Pinpoint the cell where the given text exists, returning its (x, y) midpoint coordinate. 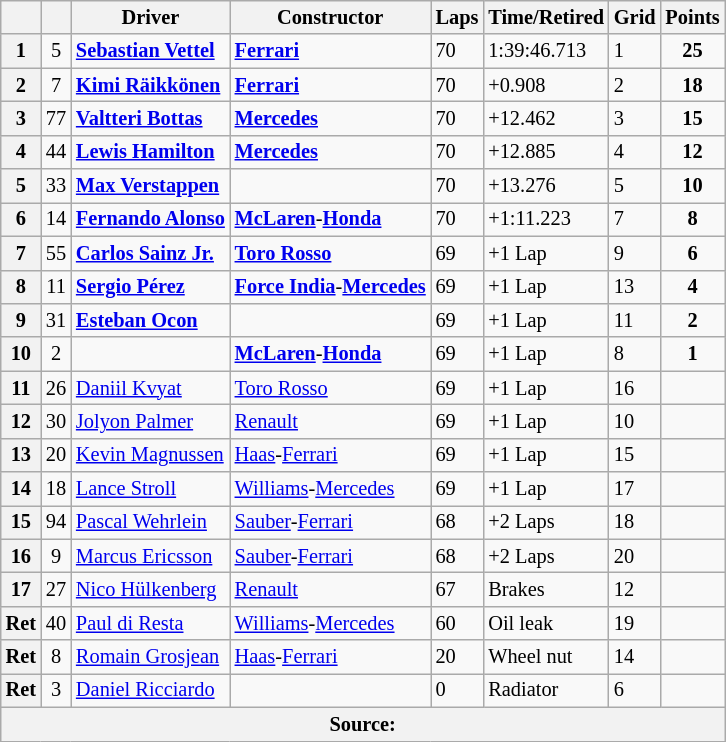
Nico Hülkenberg (150, 589)
60 (458, 623)
Sebastian Vettel (150, 51)
Pascal Wehrlein (150, 522)
Daniil Kvyat (150, 388)
+0.908 (546, 85)
33 (56, 186)
67 (458, 589)
Paul di Resta (150, 623)
Marcus Ericsson (150, 556)
Brakes (546, 589)
Daniel Ricciardo (150, 690)
25 (692, 51)
+12.462 (546, 118)
44 (56, 152)
Lewis Hamilton (150, 152)
Oil leak (546, 623)
Jolyon Palmer (150, 421)
19 (635, 623)
Carlos Sainz Jr. (150, 253)
+1:11.223 (546, 219)
Time/Retired (546, 17)
Max Verstappen (150, 186)
31 (56, 320)
Driver (150, 17)
55 (56, 253)
Points (692, 17)
Fernando Alonso (150, 219)
+13.276 (546, 186)
94 (56, 522)
26 (56, 388)
Force India-Mercedes (330, 287)
Source: (363, 724)
Wheel nut (546, 657)
Sergio Pérez (150, 287)
1:39:46.713 (546, 51)
27 (56, 589)
77 (56, 118)
Radiator (546, 690)
Kimi Räikkönen (150, 85)
Grid (635, 17)
Romain Grosjean (150, 657)
Constructor (330, 17)
Valtteri Bottas (150, 118)
Kevin Magnussen (150, 455)
30 (56, 421)
Esteban Ocon (150, 320)
+12.885 (546, 152)
Lance Stroll (150, 489)
40 (56, 623)
Laps (458, 17)
0 (458, 690)
